Pinpoint the cell where the given text exists, returning its [X, Y] midpoint coordinate. 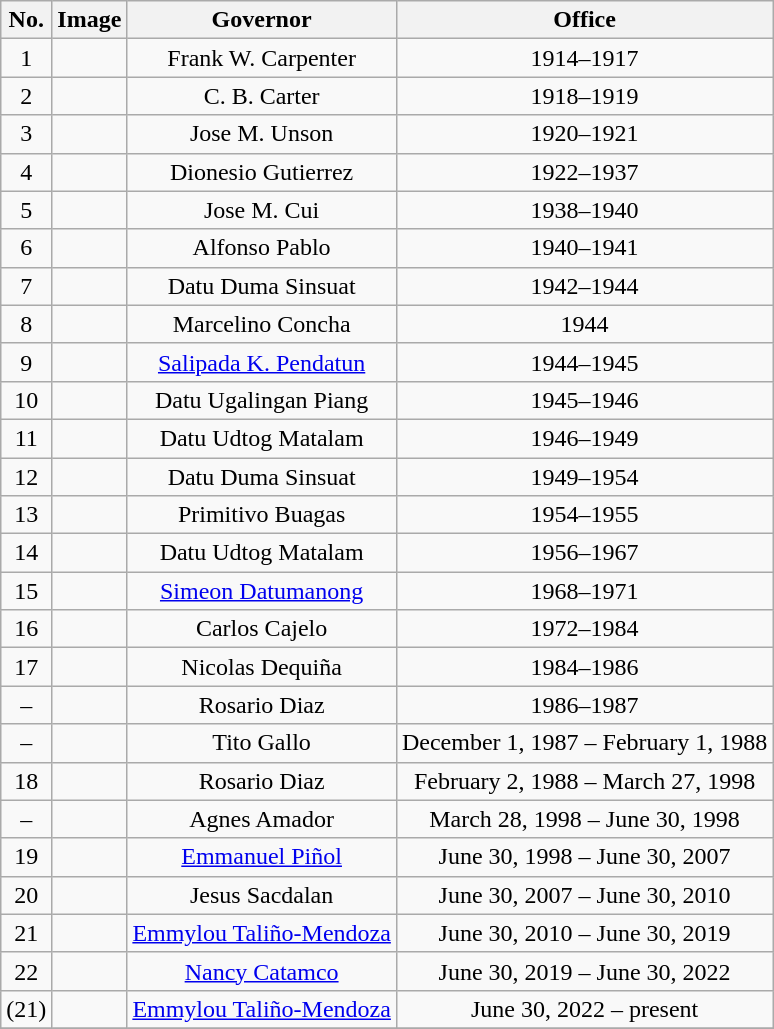
2 [26, 96]
1914–1917 [584, 58]
1972–1984 [584, 629]
12 [26, 477]
Alfonso Pablo [262, 248]
1954–1955 [584, 515]
Carlos Cajelo [262, 629]
1942–1944 [584, 286]
5 [26, 210]
Dionesio Gutierrez [262, 172]
1946–1949 [584, 438]
1944–1945 [584, 362]
June 30, 2007 – June 30, 2010 [584, 895]
4 [26, 172]
June 30, 1998 – June 30, 2007 [584, 857]
1920–1921 [584, 134]
Jose M. Unson [262, 134]
1956–1967 [584, 553]
March 28, 1998 – June 30, 1998 [584, 819]
20 [26, 895]
1922–1937 [584, 172]
21 [26, 933]
18 [26, 781]
Tito Gallo [262, 743]
22 [26, 971]
1940–1941 [584, 248]
Governor [262, 20]
1944 [584, 324]
1968–1971 [584, 591]
Primitivo Buagas [262, 515]
13 [26, 515]
June 30, 2010 – June 30, 2019 [584, 933]
February 2, 1988 – March 27, 1998 [584, 781]
17 [26, 667]
Office [584, 20]
Emmanuel Piñol [262, 857]
(21) [26, 1009]
1945–1946 [584, 400]
1949–1954 [584, 477]
14 [26, 553]
Datu Ugalingan Piang [262, 400]
June 30, 2022 – present [584, 1009]
Salipada K. Pendatun [262, 362]
8 [26, 324]
19 [26, 857]
1918–1919 [584, 96]
Jose M. Cui [262, 210]
7 [26, 286]
Nancy Catamco [262, 971]
C. B. Carter [262, 96]
December 1, 1987 – February 1, 1988 [584, 743]
16 [26, 629]
1986–1987 [584, 705]
1938–1940 [584, 210]
Frank W. Carpenter [262, 58]
Nicolas Dequiña [262, 667]
11 [26, 438]
Jesus Sacdalan [262, 895]
June 30, 2019 – June 30, 2022 [584, 971]
Marcelino Concha [262, 324]
15 [26, 591]
1 [26, 58]
9 [26, 362]
3 [26, 134]
Simeon Datumanong [262, 591]
Image [90, 20]
6 [26, 248]
No. [26, 20]
Agnes Amador [262, 819]
1984–1986 [584, 667]
10 [26, 400]
